Capture the cell that displays the provided text and extract its [x, y] central coordinate. 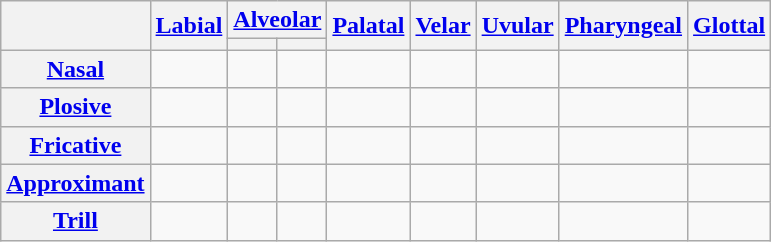
Trill [76, 221]
Velar [443, 26]
Labial [189, 26]
Glottal [730, 26]
Uvular [518, 26]
Approximant [76, 183]
Palatal [368, 26]
Pharyngeal [623, 26]
Plosive [76, 107]
Fricative [76, 145]
Nasal [76, 69]
Alveolar [278, 20]
